From the cell containing the given text, extract its center point as (X, Y) coordinate. 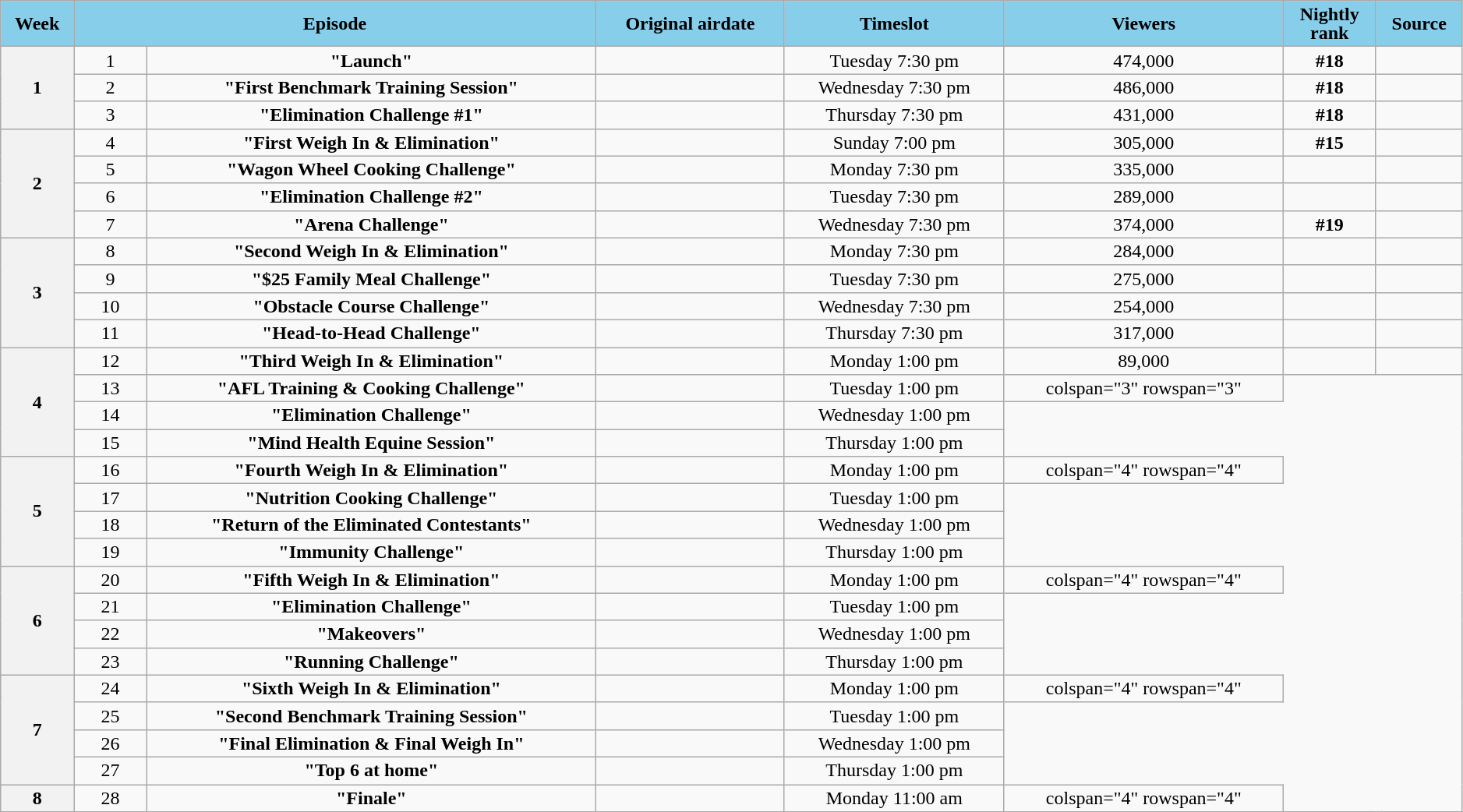
"Launch" (371, 61)
"Makeovers" (371, 634)
"Top 6 at home" (371, 770)
"Obstacle Course Challenge" (371, 305)
15 (111, 443)
"Third Weigh In & Elimination" (371, 362)
24 (111, 689)
486,000 (1143, 87)
"Immunity Challenge" (371, 552)
Nightlyrank (1330, 23)
Episode (335, 23)
317,000 (1143, 334)
21 (111, 606)
13 (111, 388)
"First Benchmark Training Session" (371, 87)
colspan="3" rowspan="3" (1143, 388)
474,000 (1143, 61)
Sunday 7:00 pm (894, 142)
20 (111, 580)
28 (111, 798)
9 (111, 279)
14 (111, 416)
22 (111, 634)
"Elimination Challenge #2" (371, 196)
"Final Elimination & Final Weigh In" (371, 743)
"$25 Family Meal Challenge" (371, 279)
"Arena Challenge" (371, 224)
"Return of the Eliminated Contestants" (371, 525)
275,000 (1143, 279)
"Running Challenge" (371, 661)
25 (111, 715)
23 (111, 661)
"Elimination Challenge #1" (371, 115)
335,000 (1143, 170)
#15 (1330, 142)
Monday 11:00 am (894, 798)
Timeslot (894, 23)
"Finale" (371, 798)
Original airdate (690, 23)
"Second Weigh In & Elimination" (371, 251)
"Head-to-Head Challenge" (371, 334)
18 (111, 525)
26 (111, 743)
305,000 (1143, 142)
289,000 (1143, 196)
"Sixth Weigh In & Elimination" (371, 689)
Viewers (1143, 23)
254,000 (1143, 305)
17 (111, 497)
#19 (1330, 224)
Source (1419, 23)
"AFL Training & Cooking Challenge" (371, 388)
431,000 (1143, 115)
"Wagon Wheel Cooking Challenge" (371, 170)
284,000 (1143, 251)
374,000 (1143, 224)
89,000 (1143, 362)
"First Weigh In & Elimination" (371, 142)
"Fifth Weigh In & Elimination" (371, 580)
"Nutrition Cooking Challenge" (371, 497)
Week (37, 23)
"Second Benchmark Training Session" (371, 715)
19 (111, 552)
27 (111, 770)
"Fourth Weigh In & Elimination" (371, 471)
16 (111, 471)
12 (111, 362)
11 (111, 334)
"Mind Health Equine Session" (371, 443)
10 (111, 305)
